Scan for the cell matching the given text and deliver its (x, y) coordinate at center. 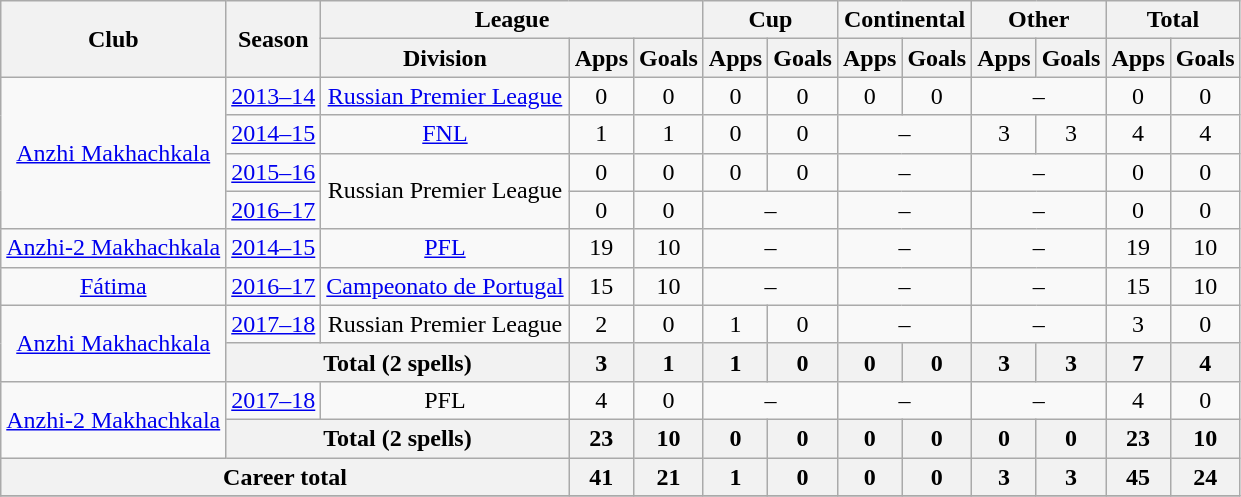
Fátima (114, 286)
FNL (445, 134)
Cup (770, 20)
2 (601, 324)
Club (114, 39)
Season (274, 39)
24 (1205, 477)
League (512, 20)
Continental (904, 20)
Total (1173, 20)
Other (1039, 20)
Career total (285, 477)
Division (445, 58)
41 (601, 477)
2013–14 (274, 96)
45 (1138, 477)
2015–16 (274, 172)
21 (669, 477)
7 (1138, 362)
Campeonato de Portugal (445, 286)
